Search for the cell housing the specified text and yield its [X, Y] center coordinate. 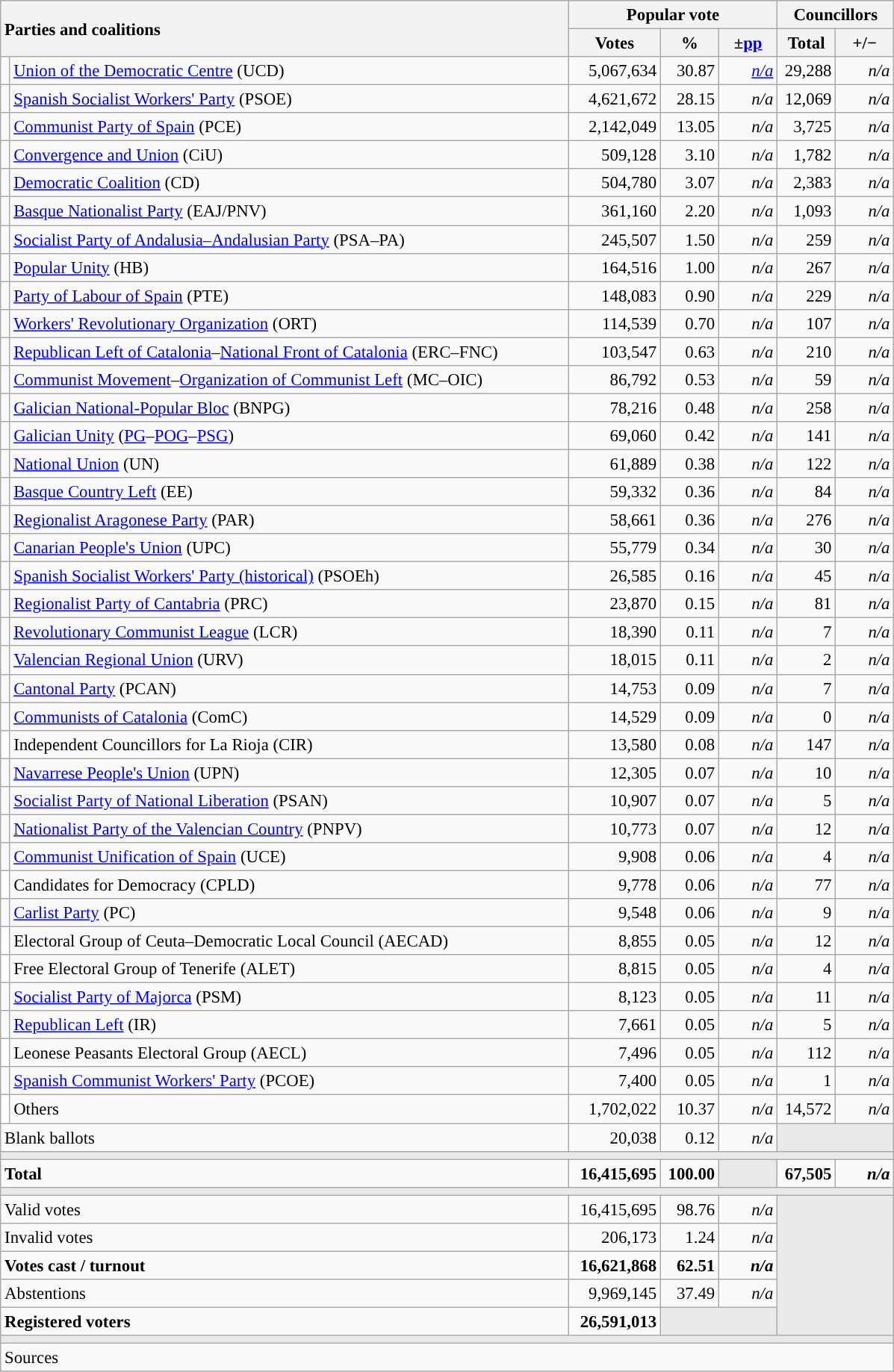
Registered voters [285, 1321]
Free Electoral Group of Tenerife (ALET) [289, 969]
Invalid votes [285, 1238]
59 [807, 380]
Socialist Party of Andalusia–Andalusian Party (PSA–PA) [289, 240]
% [689, 43]
Basque Nationalist Party (EAJ/PNV) [289, 211]
3.07 [689, 183]
Votes cast / turnout [285, 1265]
Workers' Revolutionary Organization (ORT) [289, 323]
Councillors [836, 15]
164,516 [614, 267]
259 [807, 240]
361,160 [614, 211]
1.50 [689, 240]
1,093 [807, 211]
Republican Left (IR) [289, 1025]
30.87 [689, 71]
Spanish Communist Workers' Party (PCOE) [289, 1082]
Regionalist Party of Cantabria (PRC) [289, 604]
Socialist Party of National Liberation (PSAN) [289, 801]
55,779 [614, 548]
0.08 [689, 744]
Independent Councillors for La Rioja (CIR) [289, 744]
9,969,145 [614, 1294]
0.34 [689, 548]
0.38 [689, 464]
9,548 [614, 913]
4,621,672 [614, 99]
18,390 [614, 632]
0.53 [689, 380]
0.63 [689, 352]
0.42 [689, 436]
9,908 [614, 857]
0 [807, 717]
2 [807, 661]
Cantonal Party (PCAN) [289, 688]
2,383 [807, 183]
26,591,013 [614, 1321]
59,332 [614, 492]
14,572 [807, 1109]
10 [807, 773]
12,069 [807, 99]
206,173 [614, 1238]
1.24 [689, 1238]
Votes [614, 43]
509,128 [614, 155]
Regionalist Aragonese Party (PAR) [289, 520]
16,621,868 [614, 1265]
0.15 [689, 604]
Democratic Coalition (CD) [289, 183]
86,792 [614, 380]
69,060 [614, 436]
29,288 [807, 71]
Convergence and Union (CiU) [289, 155]
Candidates for Democracy (CPLD) [289, 885]
45 [807, 576]
28.15 [689, 99]
67,505 [807, 1173]
National Union (UN) [289, 464]
276 [807, 520]
58,661 [614, 520]
0.48 [689, 408]
Basque Country Left (EE) [289, 492]
Communists of Catalonia (ComC) [289, 717]
14,753 [614, 688]
Blank ballots [285, 1138]
Popular vote [672, 15]
Leonese Peasants Electoral Group (AECL) [289, 1053]
8,855 [614, 941]
7,400 [614, 1082]
Party of Labour of Spain (PTE) [289, 296]
Valid votes [285, 1209]
77 [807, 885]
Galician National-Popular Bloc (BNPG) [289, 408]
Galician Unity (PG–POG–PSG) [289, 436]
103,547 [614, 352]
3,725 [807, 127]
+/− [865, 43]
Socialist Party of Majorca (PSM) [289, 997]
2.20 [689, 211]
23,870 [614, 604]
10,907 [614, 801]
Valencian Regional Union (URV) [289, 661]
10,773 [614, 829]
62.51 [689, 1265]
7,661 [614, 1025]
20,038 [614, 1138]
245,507 [614, 240]
107 [807, 323]
18,015 [614, 661]
11 [807, 997]
37.49 [689, 1294]
1,702,022 [614, 1109]
Communist Movement–Organization of Communist Left (MC–OIC) [289, 380]
Electoral Group of Ceuta–Democratic Local Council (AECAD) [289, 941]
9 [807, 913]
147 [807, 744]
84 [807, 492]
1,782 [807, 155]
9,778 [614, 885]
26,585 [614, 576]
2,142,049 [614, 127]
Parties and coalitions [285, 28]
0.90 [689, 296]
Union of the Democratic Centre (UCD) [289, 71]
229 [807, 296]
Republican Left of Catalonia–National Front of Catalonia (ERC–FNC) [289, 352]
30 [807, 548]
12,305 [614, 773]
504,780 [614, 183]
1.00 [689, 267]
122 [807, 464]
98.76 [689, 1209]
Navarrese People's Union (UPN) [289, 773]
148,083 [614, 296]
81 [807, 604]
1 [807, 1082]
0.12 [689, 1138]
3.10 [689, 155]
Carlist Party (PC) [289, 913]
Revolutionary Communist League (LCR) [289, 632]
61,889 [614, 464]
Communist Unification of Spain (UCE) [289, 857]
Others [289, 1109]
114,539 [614, 323]
Spanish Socialist Workers' Party (historical) (PSOEh) [289, 576]
Sources [447, 1358]
0.16 [689, 576]
13.05 [689, 127]
Nationalist Party of the Valencian Country (PNPV) [289, 829]
8,123 [614, 997]
267 [807, 267]
0.70 [689, 323]
13,580 [614, 744]
Communist Party of Spain (PCE) [289, 127]
Popular Unity (HB) [289, 267]
Abstentions [285, 1294]
112 [807, 1053]
Canarian People's Union (UPC) [289, 548]
5,067,634 [614, 71]
Spanish Socialist Workers' Party (PSOE) [289, 99]
100.00 [689, 1173]
210 [807, 352]
141 [807, 436]
14,529 [614, 717]
78,216 [614, 408]
8,815 [614, 969]
258 [807, 408]
7,496 [614, 1053]
10.37 [689, 1109]
±pp [748, 43]
